Provide the [X, Y] coordinate of the cell's center where the given text is located.  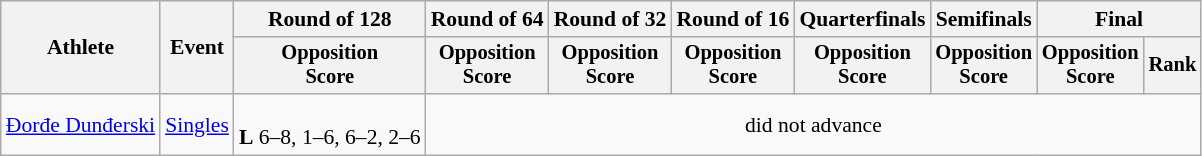
Round of 128 [330, 19]
Round of 64 [488, 19]
Round of 32 [610, 19]
Đorđe Dunđerski [80, 124]
Athlete [80, 48]
Quarterfinals [862, 19]
Round of 16 [732, 19]
Semifinals [984, 19]
L 6–8, 1–6, 6–2, 2–6 [330, 124]
Rank [1173, 66]
Singles [197, 124]
did not advance [814, 124]
Event [197, 48]
Final [1119, 19]
